Determine the (X, Y) coordinate at the center of the cell enclosing the given text.  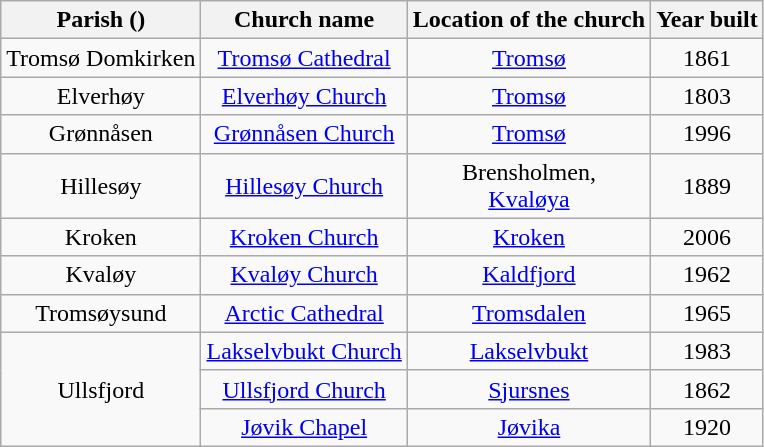
Tromsdalen (528, 313)
Brensholmen,Kvaløya (528, 186)
Tromsø Domkirken (101, 58)
Grønnåsen Church (304, 134)
1962 (708, 275)
Lakselvbukt Church (304, 351)
1920 (708, 427)
Jøvika (528, 427)
Elverhøy (101, 96)
Lakselvbukt (528, 351)
Hillesøy (101, 186)
Location of the church (528, 20)
Jøvik Chapel (304, 427)
1965 (708, 313)
Ullsfjord Church (304, 389)
1861 (708, 58)
2006 (708, 237)
Kroken Church (304, 237)
Parish () (101, 20)
1983 (708, 351)
Grønnåsen (101, 134)
Tromsøysund (101, 313)
1803 (708, 96)
1889 (708, 186)
Tromsø Cathedral (304, 58)
Kvaløy (101, 275)
Year built (708, 20)
1996 (708, 134)
Sjursnes (528, 389)
Arctic Cathedral (304, 313)
Hillesøy Church (304, 186)
1862 (708, 389)
Ullsfjord (101, 389)
Church name (304, 20)
Elverhøy Church (304, 96)
Kvaløy Church (304, 275)
Kaldfjord (528, 275)
